Identify which cell holds the provided text, then report its (X, Y) central coordinate. 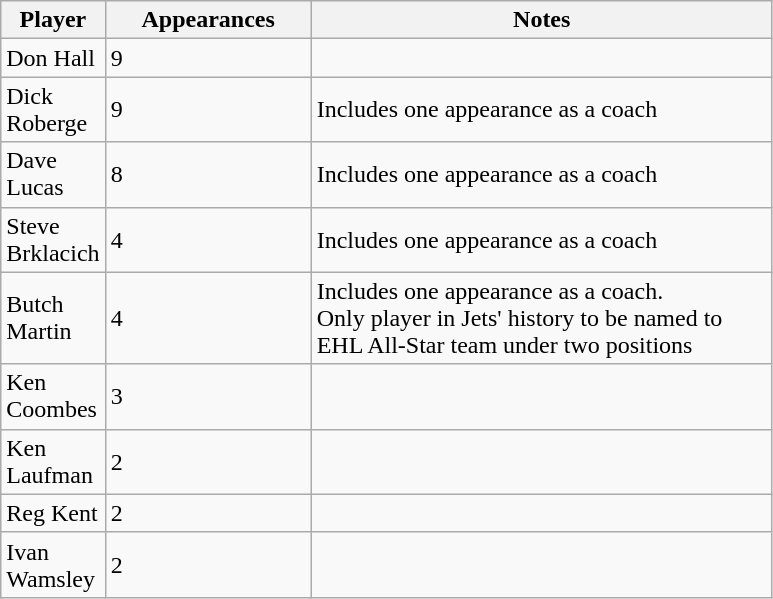
Appearances (208, 20)
Steve Brklacich (53, 240)
Player (53, 20)
Dick Roberge (53, 110)
Includes one appearance as a coach. Only player in Jets' history to be named to EHL All-Star team under two positions (542, 318)
8 (208, 174)
Dave Lucas (53, 174)
3 (208, 396)
Reg Kent (53, 513)
Ken Coombes (53, 396)
Notes (542, 20)
Butch Martin (53, 318)
Don Hall (53, 58)
Ken Laufman (53, 462)
Ivan Wamsley (53, 564)
